Determine the (X, Y) coordinate at the center of the cell enclosing the given text.  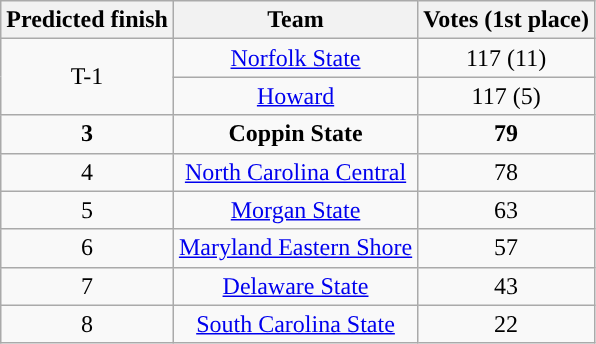
T-1 (88, 77)
South Carolina State (295, 324)
Howard (295, 96)
6 (88, 248)
117 (5) (506, 96)
Morgan State (295, 210)
63 (506, 210)
Votes (1st place) (506, 20)
Team (295, 20)
57 (506, 248)
117 (11) (506, 58)
3 (88, 134)
8 (88, 324)
79 (506, 134)
Delaware State (295, 286)
Coppin State (295, 134)
Norfolk State (295, 58)
North Carolina Central (295, 172)
Maryland Eastern Shore (295, 248)
22 (506, 324)
5 (88, 210)
4 (88, 172)
Predicted finish (88, 20)
7 (88, 286)
78 (506, 172)
43 (506, 286)
